Pinpoint the cell where the given text exists, returning its (x, y) midpoint coordinate. 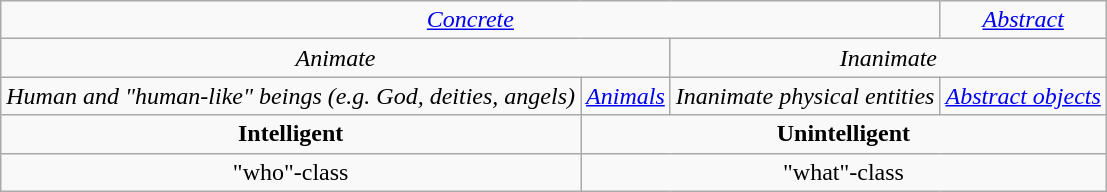
Inanimate (888, 58)
Human and "human-like" beings (e.g. God, deities, angels) (291, 96)
Animate (336, 58)
Unintelligent (844, 134)
Animals (626, 96)
Abstract (1023, 20)
"who"-class (291, 172)
Abstract objects (1023, 96)
"what"-class (844, 172)
Inanimate physical entities (805, 96)
Concrete (470, 20)
Intelligent (291, 134)
